Capture the cell that displays the provided text and extract its (x, y) central coordinate. 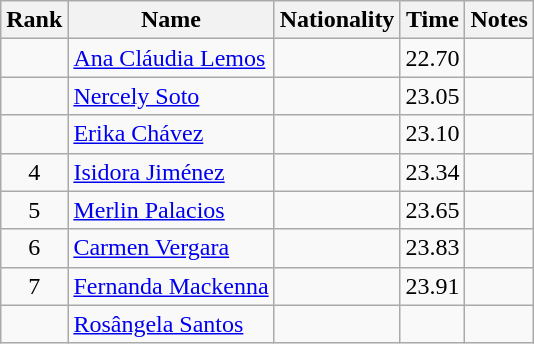
Notes (499, 20)
23.05 (432, 96)
Nationality (337, 20)
23.34 (432, 172)
Time (432, 20)
5 (34, 210)
22.70 (432, 58)
Rank (34, 20)
Ana Cláudia Lemos (171, 58)
Rosângela Santos (171, 324)
4 (34, 172)
23.10 (432, 134)
Merlin Palacios (171, 210)
23.91 (432, 286)
7 (34, 286)
Fernanda Mackenna (171, 286)
Nercely Soto (171, 96)
Isidora Jiménez (171, 172)
6 (34, 248)
23.83 (432, 248)
Carmen Vergara (171, 248)
23.65 (432, 210)
Name (171, 20)
Erika Chávez (171, 134)
